From the cell containing the given text, extract its center point as [X, Y] coordinate. 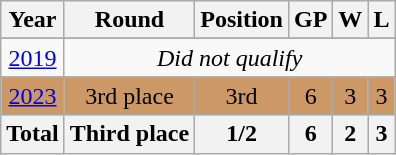
3rd place [129, 96]
2023 [33, 96]
Third place [129, 134]
W [350, 20]
Position [242, 20]
2019 [33, 58]
Round [129, 20]
1/2 [242, 134]
GP [310, 20]
Total [33, 134]
Did not qualify [230, 58]
3rd [242, 96]
L [382, 20]
Year [33, 20]
2 [350, 134]
